Output the (x, y) coordinate of the center of the cell containing the given text.  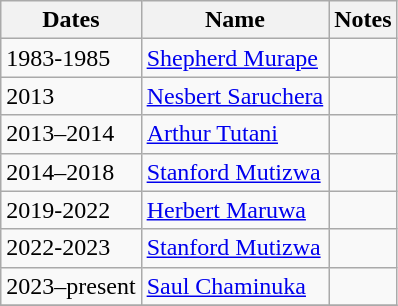
Name (235, 20)
2022-2023 (71, 248)
Dates (71, 20)
Shepherd Murape (235, 58)
1983-1985 (71, 58)
2019-2022 (71, 210)
2023–present (71, 286)
Herbert Maruwa (235, 210)
Notes (363, 20)
2013–2014 (71, 134)
Saul Chaminuka (235, 286)
2014–2018 (71, 172)
Nesbert Saruchera (235, 96)
2013 (71, 96)
Arthur Tutani (235, 134)
